Output the (X, Y) coordinate of the center of the cell containing the given text.  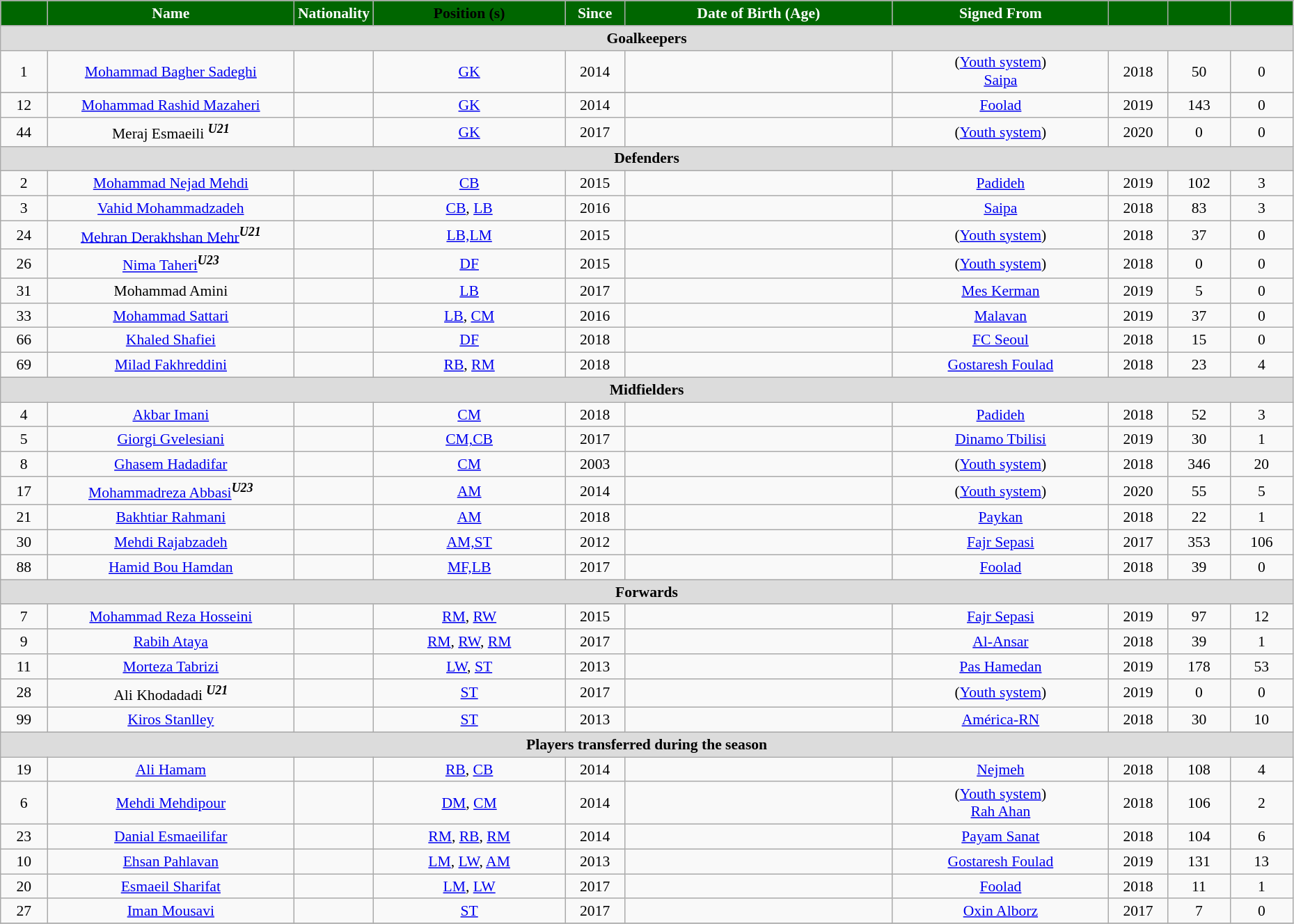
19 (24, 770)
Mohammad Sattari (171, 316)
Hamid Bou Hamdan (171, 568)
Mohammad Reza Hosseini (171, 617)
55 (1199, 491)
Mohammad Amini (171, 291)
MF,LB (469, 568)
(Youth system) Saipa (1000, 71)
Oxin Alborz (1000, 911)
Mehdi Mehdipour (171, 803)
LM, LW (469, 886)
Mohammad Bagher Sadeghi (171, 71)
97 (1199, 617)
50 (1199, 71)
99 (24, 720)
Mehdi Rajabzadeh (171, 543)
Players transferred during the season (647, 745)
Al-Ansar (1000, 642)
2003 (594, 464)
102 (1199, 184)
DM, CM (469, 803)
CM,CB (469, 440)
Nima TaheriU23 (171, 264)
Ali Khodadadi U21 (171, 693)
Mohammad Rashid Mazaheri (171, 106)
Midfielders (647, 390)
Defenders (647, 159)
LB (469, 291)
Ali Hamam (171, 770)
RB, RM (469, 365)
26 (24, 264)
Ghasem Hadadifar (171, 464)
Payam Sanat (1000, 837)
8 (24, 464)
LB, CM (469, 316)
LW, ST (469, 667)
83 (1199, 209)
44 (24, 132)
Esmaeil Sharifat (171, 886)
CB (469, 184)
53 (1261, 667)
Date of Birth (Age) (759, 13)
Akbar Imani (171, 415)
Paykan (1000, 518)
Nejmeh (1000, 770)
15 (1199, 340)
Mes Kerman (1000, 291)
Bakhtiar Rahmani (171, 518)
28 (24, 693)
131 (1199, 862)
13 (1261, 862)
RM, RW (469, 617)
RB, CB (469, 770)
Position (s) (469, 13)
17 (24, 491)
Milad Fakhreddini (171, 365)
Nationality (334, 13)
69 (24, 365)
LM, LW, AM (469, 862)
52 (1199, 415)
Mohammad Nejad Mehdi (171, 184)
Since (594, 13)
FC Seoul (1000, 340)
33 (24, 316)
(Youth system) Rah Ahan (1000, 803)
Mohammadreza AbbasiU23 (171, 491)
31 (24, 291)
Giorgi Gvelesiani (171, 440)
LB,LM (469, 235)
Mehran Derakhshan MehrU21 (171, 235)
353 (1199, 543)
88 (24, 568)
Kiros Stanlley (171, 720)
Goalkeepers (647, 38)
104 (1199, 837)
Malavan (1000, 316)
Forwards (647, 592)
2012 (594, 543)
CB, LB (469, 209)
Vahid Mohammadzadeh (171, 209)
RM, RB, RM (469, 837)
Morteza Tabrizi (171, 667)
Signed From (1000, 13)
9 (24, 642)
AM,ST (469, 543)
21 (24, 518)
24 (24, 235)
América-RN (1000, 720)
Pas Hamedan (1000, 667)
Ehsan Pahlavan (171, 862)
Name (171, 13)
Rabih Ataya (171, 642)
RM, RW, RM (469, 642)
66 (24, 340)
Dinamo Tbilisi (1000, 440)
Danial Esmaeilifar (171, 837)
22 (1199, 518)
Iman Mousavi (171, 911)
Meraj Esmaeili U21 (171, 132)
108 (1199, 770)
346 (1199, 464)
Saipa (1000, 209)
143 (1199, 106)
178 (1199, 667)
Khaled Shafiei (171, 340)
27 (24, 911)
